Search for the cell housing the specified text and yield its [x, y] center coordinate. 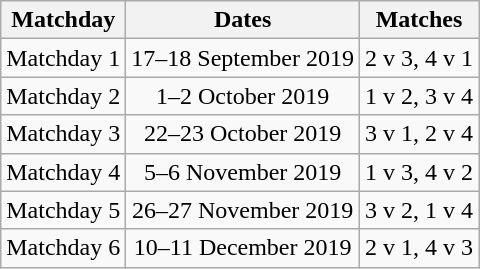
17–18 September 2019 [243, 58]
5–6 November 2019 [243, 172]
3 v 1, 2 v 4 [418, 134]
1 v 3, 4 v 2 [418, 172]
22–23 October 2019 [243, 134]
Matchday 6 [64, 248]
Dates [243, 20]
Matchday 2 [64, 96]
26–27 November 2019 [243, 210]
Matchday 4 [64, 172]
1–2 October 2019 [243, 96]
10–11 December 2019 [243, 248]
Matchday 5 [64, 210]
Matches [418, 20]
Matchday 1 [64, 58]
1 v 2, 3 v 4 [418, 96]
Matchday 3 [64, 134]
2 v 3, 4 v 1 [418, 58]
3 v 2, 1 v 4 [418, 210]
Matchday [64, 20]
2 v 1, 4 v 3 [418, 248]
